Return the [x, y] coordinate for the center point of the cell that contains the specified text.  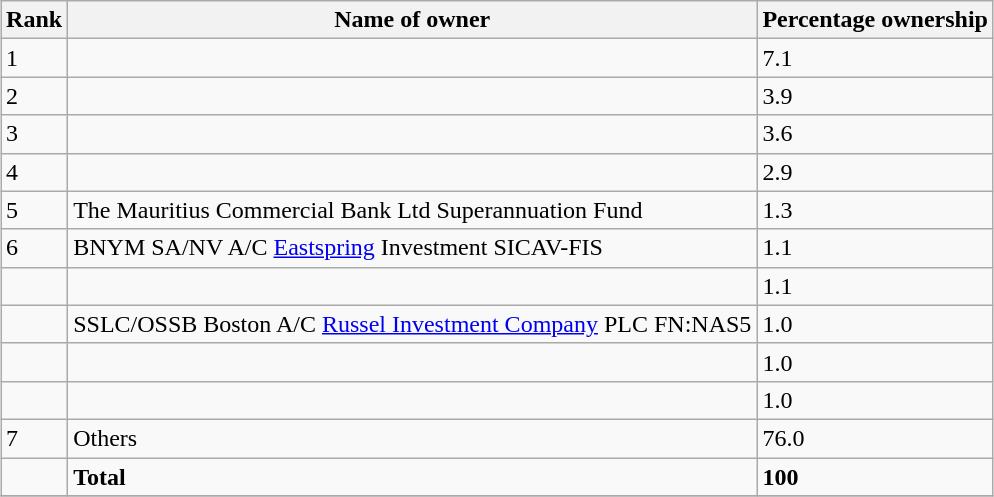
4 [34, 172]
1.3 [876, 210]
Others [412, 438]
100 [876, 477]
Percentage ownership [876, 20]
2 [34, 96]
BNYM SA/NV A/C Eastspring Investment SICAV-FIS [412, 248]
The Mauritius Commercial Bank Ltd Superannuation Fund [412, 210]
Rank [34, 20]
7.1 [876, 58]
76.0 [876, 438]
7 [34, 438]
3.9 [876, 96]
5 [34, 210]
1 [34, 58]
3.6 [876, 134]
Total [412, 477]
3 [34, 134]
2.9 [876, 172]
Name of owner [412, 20]
SSLC/OSSB Boston A/C Russel Investment Company PLC FN:NAS5 [412, 324]
6 [34, 248]
